Search for the cell housing the specified text and yield its [x, y] center coordinate. 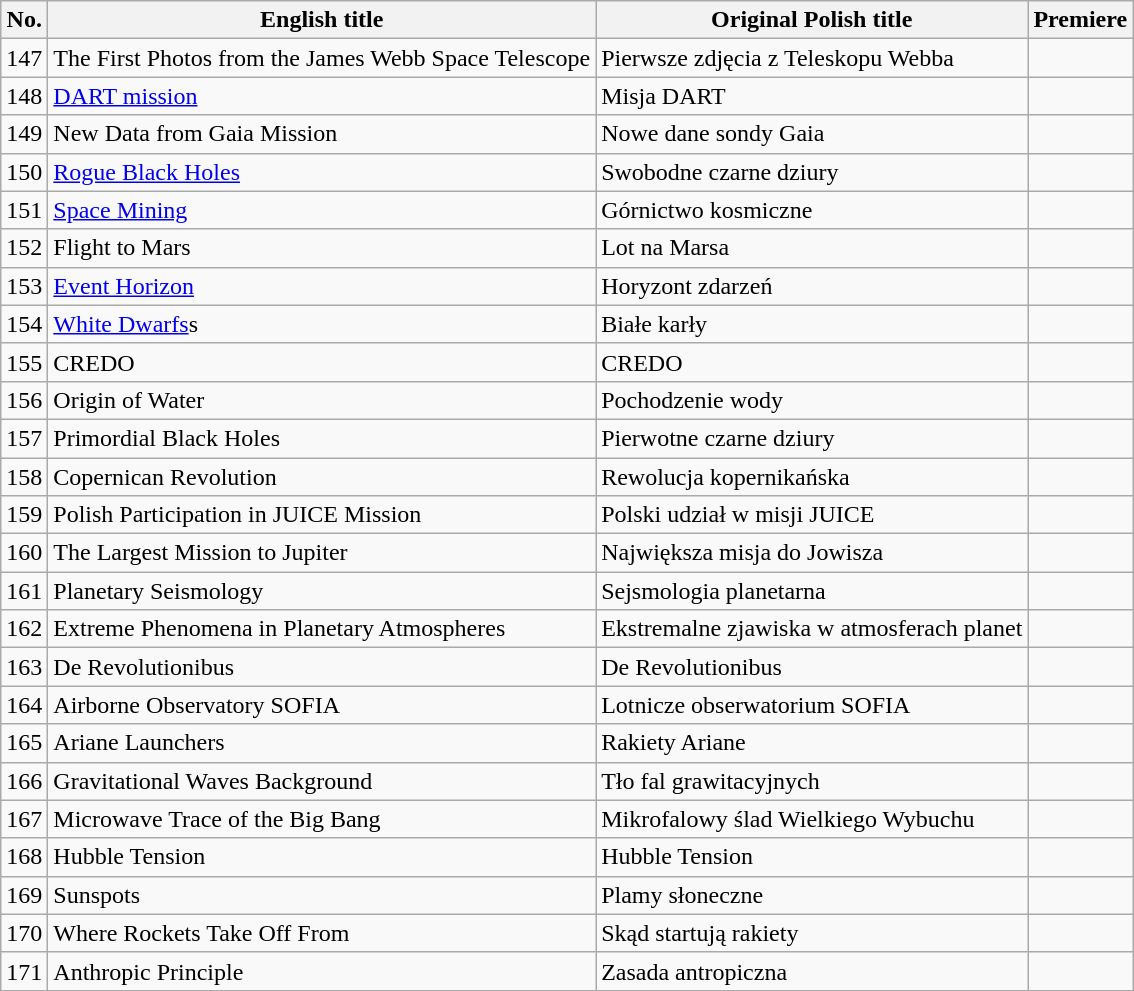
170 [24, 933]
Space Mining [322, 210]
Horyzont zdarzeń [812, 286]
No. [24, 20]
Where Rockets Take Off From [322, 933]
Białe karły [812, 324]
Polish Participation in JUICE Mission [322, 515]
147 [24, 58]
Rogue Black Holes [322, 172]
Microwave Trace of the Big Bang [322, 819]
Anthropic Principle [322, 971]
Event Horizon [322, 286]
148 [24, 96]
151 [24, 210]
Rewolucja kopernikańska [812, 477]
Origin of Water [322, 400]
157 [24, 438]
English title [322, 20]
Swobodne czarne dziury [812, 172]
165 [24, 743]
Primordial Black Holes [322, 438]
Pierwsze zdjęcia z Teleskopu Webba [812, 58]
Polski udział w misji JUICE [812, 515]
160 [24, 553]
164 [24, 705]
Nowe dane sondy Gaia [812, 134]
167 [24, 819]
White Dwarfss [322, 324]
Rakiety Ariane [812, 743]
162 [24, 629]
Zasada antropiczna [812, 971]
Lotnicze obserwatorium SOFIA [812, 705]
Misja DART [812, 96]
171 [24, 971]
Mikrofalowy ślad Wielkiego Wybuchu [812, 819]
The Largest Mission to Jupiter [322, 553]
150 [24, 172]
158 [24, 477]
The First Photos from the James Webb Space Telescope [322, 58]
Pierwotne czarne dziury [812, 438]
Ariane Launchers [322, 743]
Extreme Phenomena in Planetary Atmospheres [322, 629]
Planetary Seismology [322, 591]
Original Polish title [812, 20]
Górnictwo kosmiczne [812, 210]
Premiere [1080, 20]
Sejsmologia planetarna [812, 591]
159 [24, 515]
169 [24, 895]
Tło fal grawitacyjnych [812, 781]
Ekstremalne zjawiska w atmosferach planet [812, 629]
166 [24, 781]
155 [24, 362]
Gravitational Waves Background [322, 781]
149 [24, 134]
Airborne Observatory SOFIA [322, 705]
New Data from Gaia Mission [322, 134]
153 [24, 286]
163 [24, 667]
156 [24, 400]
154 [24, 324]
161 [24, 591]
Plamy słoneczne [812, 895]
Największa misja do Jowisza [812, 553]
152 [24, 248]
Lot na Marsa [812, 248]
Copernican Revolution [322, 477]
Pochodzenie wody [812, 400]
168 [24, 857]
Sunspots [322, 895]
Flight to Mars [322, 248]
Skąd startują rakiety [812, 933]
DART mission [322, 96]
